Return the [x, y] coordinate for the center point of the cell that contains the specified text.  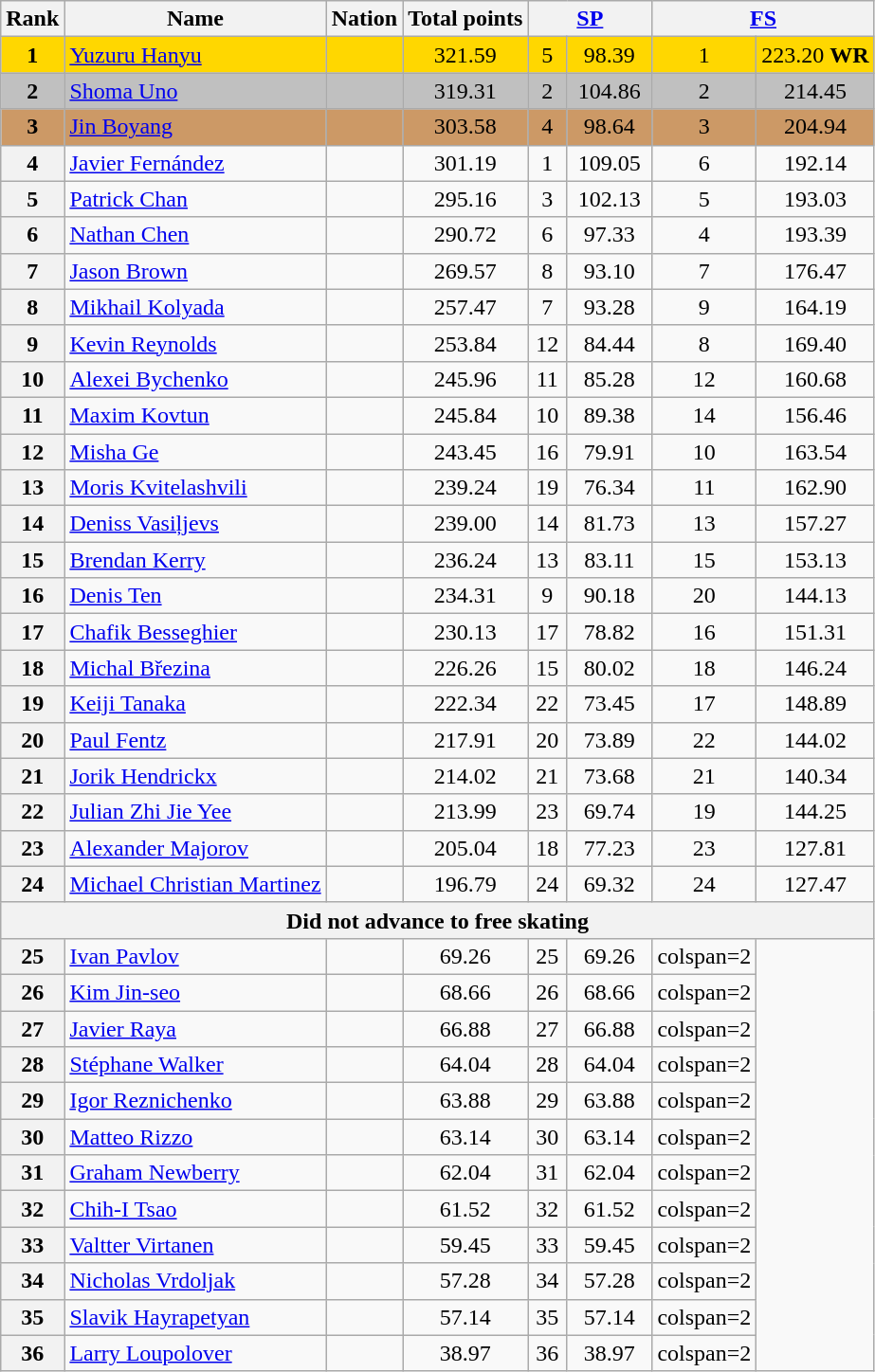
234.31 [465, 596]
Michal Březina [195, 668]
295.16 [465, 199]
SP [590, 19]
Michael Christian Martinez [195, 884]
Alexander Majorov [195, 848]
144.25 [815, 812]
79.91 [610, 452]
85.28 [610, 379]
153.13 [815, 560]
73.89 [610, 740]
301.19 [465, 163]
Julian Zhi Jie Yee [195, 812]
127.47 [815, 884]
Alexei Bychenko [195, 379]
Yuzuru Hanyu [195, 55]
Total points [465, 19]
102.13 [610, 199]
213.99 [465, 812]
230.13 [465, 632]
140.34 [815, 776]
Mikhail Kolyada [195, 307]
253.84 [465, 343]
226.26 [465, 668]
Valtter Virtanen [195, 1245]
80.02 [610, 668]
144.13 [815, 596]
81.73 [610, 524]
Igor Reznichenko [195, 1101]
196.79 [465, 884]
Jason Brown [195, 271]
Brendan Kerry [195, 560]
97.33 [610, 235]
157.27 [815, 524]
204.94 [815, 127]
Rank [32, 19]
Deniss Vasiļjevs [195, 524]
Keiji Tanaka [195, 704]
163.54 [815, 452]
Kevin Reynolds [195, 343]
Slavik Hayrapetyan [195, 1317]
69.74 [610, 812]
83.11 [610, 560]
Nation [364, 19]
236.24 [465, 560]
176.47 [815, 271]
Larry Loupolover [195, 1353]
98.39 [610, 55]
Kim Jin-seo [195, 992]
Moris Kvitelashvili [195, 488]
223.20 WR [815, 55]
148.89 [815, 704]
Shoma Uno [195, 91]
144.02 [815, 740]
93.28 [610, 307]
78.82 [610, 632]
214.45 [815, 91]
162.90 [815, 488]
Nicholas Vrdoljak [195, 1281]
104.86 [610, 91]
Chih-I Tsao [195, 1209]
Jin Boyang [195, 127]
Patrick Chan [195, 199]
73.45 [610, 704]
Graham Newberry [195, 1173]
319.31 [465, 91]
Stéphane Walker [195, 1065]
Name [195, 19]
269.57 [465, 271]
245.96 [465, 379]
193.03 [815, 199]
Ivan Pavlov [195, 956]
98.64 [610, 127]
84.44 [610, 343]
192.14 [815, 163]
76.34 [610, 488]
257.47 [465, 307]
214.02 [465, 776]
217.91 [465, 740]
Chafik Besseghier [195, 632]
90.18 [610, 596]
164.19 [815, 307]
193.39 [815, 235]
303.58 [465, 127]
222.34 [465, 704]
Javier Fernández [195, 163]
169.40 [815, 343]
321.59 [465, 55]
Javier Raya [195, 1028]
245.84 [465, 415]
73.68 [610, 776]
Maxim Kovtun [195, 415]
FS [763, 19]
151.31 [815, 632]
146.24 [815, 668]
156.46 [815, 415]
Misha Ge [195, 452]
239.24 [465, 488]
160.68 [815, 379]
Matteo Rizzo [195, 1137]
69.32 [610, 884]
93.10 [610, 271]
77.23 [610, 848]
290.72 [465, 235]
Jorik Hendrickx [195, 776]
89.38 [610, 415]
239.00 [465, 524]
Paul Fentz [195, 740]
Denis Ten [195, 596]
Nathan Chen [195, 235]
205.04 [465, 848]
Did not advance to free skating [438, 920]
243.45 [465, 452]
109.05 [610, 163]
127.81 [815, 848]
